Pinpoint the cell where the given text exists, returning its [x, y] midpoint coordinate. 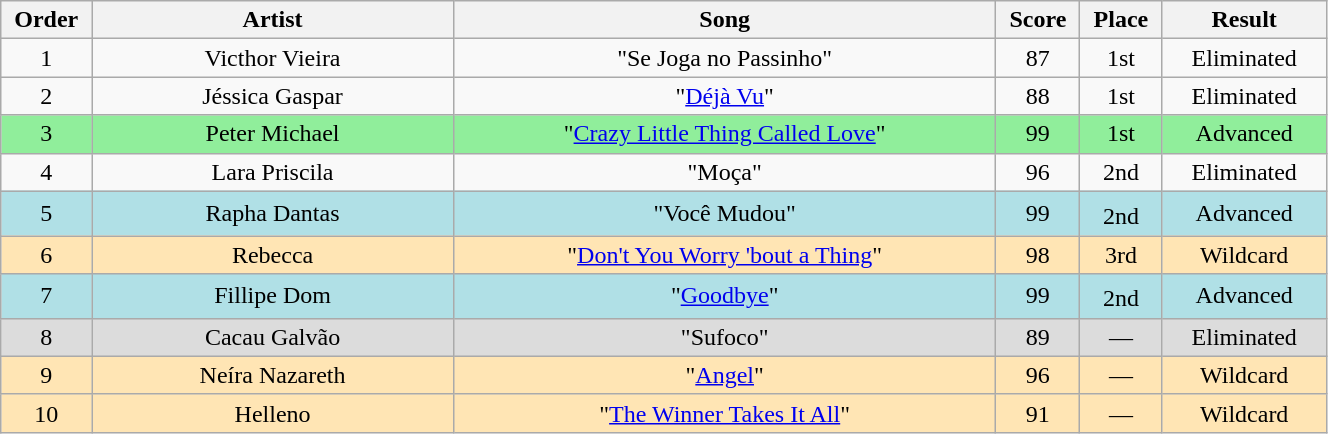
Order [46, 20]
10 [46, 413]
"Goodbye" [724, 296]
"Se Joga no Passinho" [724, 58]
9 [46, 375]
8 [46, 337]
Fillipe Dom [273, 296]
Peter Michael [273, 134]
Neíra Nazareth [273, 375]
Cacau Galvão [273, 337]
87 [1038, 58]
"Sufoco" [724, 337]
"Don't You Worry 'bout a Thing" [724, 255]
Victhor Vieira [273, 58]
Rapha Dantas [273, 214]
2 [46, 96]
"Moça" [724, 172]
"Angel" [724, 375]
4 [46, 172]
Result [1244, 20]
"Déjà Vu" [724, 96]
5 [46, 214]
Artist [273, 20]
3 [46, 134]
88 [1038, 96]
7 [46, 296]
Place [1121, 20]
1 [46, 58]
Jéssica Gaspar [273, 96]
Song [724, 20]
6 [46, 255]
89 [1038, 337]
Score [1038, 20]
Lara Priscila [273, 172]
Helleno [273, 413]
Rebecca [273, 255]
98 [1038, 255]
3rd [1121, 255]
"Você Mudou" [724, 214]
"Crazy Little Thing Called Love" [724, 134]
"The Winner Takes It All" [724, 413]
91 [1038, 413]
